For the text-containing cell, return its midpoint in (X, Y) coordinate format. 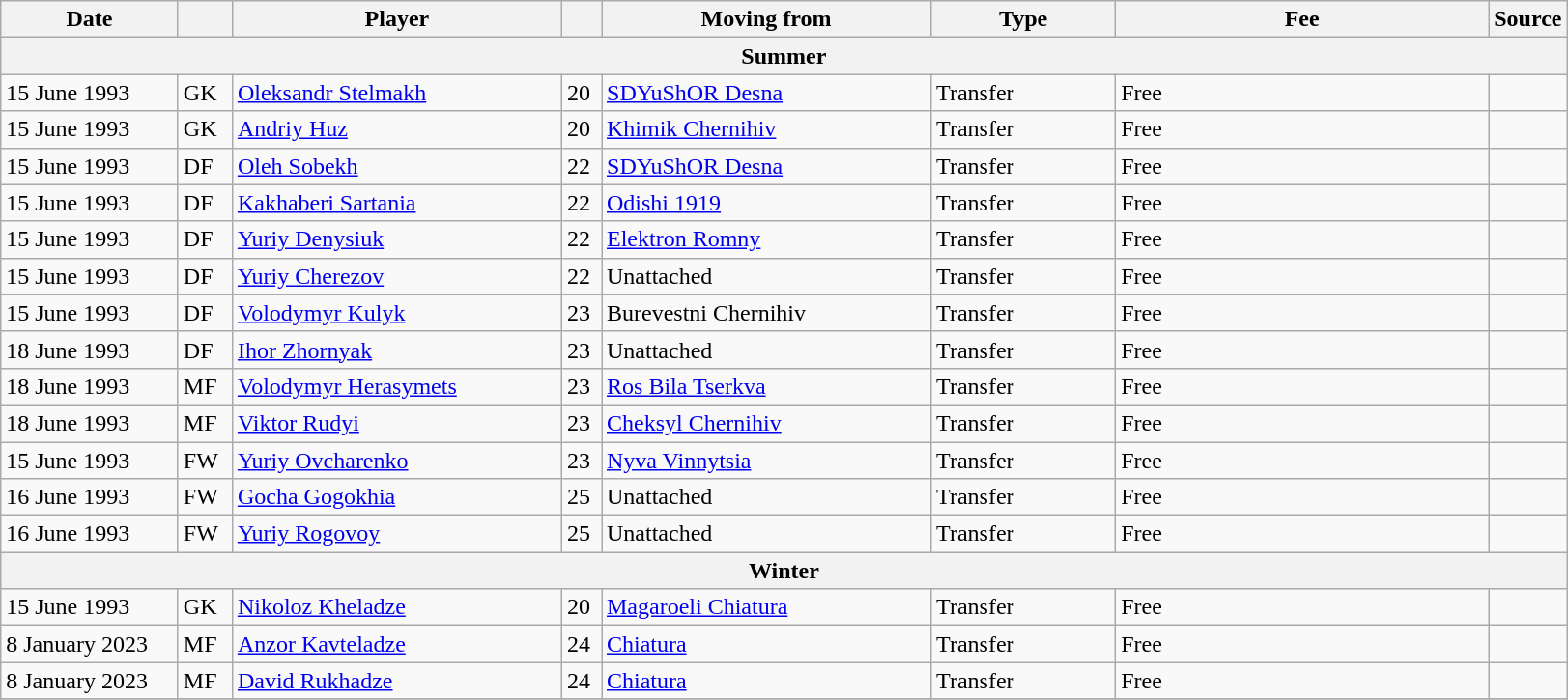
Elektron Romny (765, 239)
Burevestni Chernihiv (765, 313)
Odishi 1919 (765, 203)
Magaroeli Chiatura (765, 607)
Moving from (765, 19)
Yuriy Denysiuk (396, 239)
Kakhaberi Sartania (396, 203)
Anzor Kavteladze (396, 644)
Khimik Chernihiv (765, 129)
Ros Bila Tserkva (765, 386)
Summer (784, 56)
Volodymyr Kulyk (396, 313)
Player (396, 19)
Andriy Huz (396, 129)
Ihor Zhornyak (396, 350)
Volodymyr Herasymets (396, 386)
Oleh Sobekh (396, 166)
Fee (1302, 19)
Source (1528, 19)
Type (1024, 19)
Nikoloz Kheladze (396, 607)
Oleksandr Stelmakh (396, 93)
Date (90, 19)
Yuriy Ovcharenko (396, 461)
Viktor Rudyi (396, 423)
Winter (784, 571)
Yuriy Rogovoy (396, 534)
Cheksyl Chernihiv (765, 423)
David Rukhadze (396, 681)
Yuriy Cherezov (396, 276)
Gocha Gogokhia (396, 497)
Nyva Vinnytsia (765, 461)
